Output the (X, Y) coordinate of the center of the cell containing the given text.  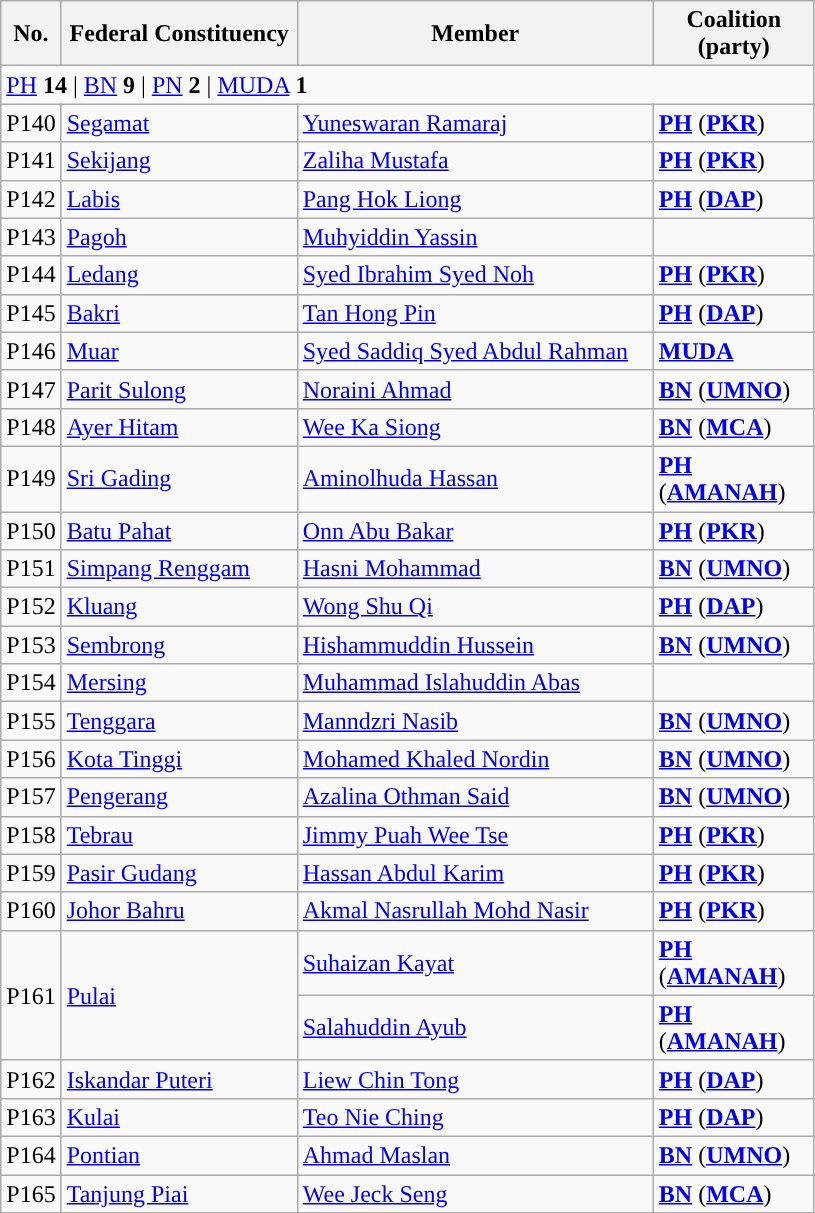
Onn Abu Bakar (475, 531)
Mersing (179, 683)
Akmal Nasrullah Mohd Nasir (475, 911)
No. (31, 34)
Pasir Gudang (179, 873)
Pang Hok Liong (475, 199)
P157 (31, 797)
P161 (31, 995)
Wee Ka Siong (475, 427)
Teo Nie Ching (475, 1117)
MUDA (734, 351)
P146 (31, 351)
P150 (31, 531)
Noraini Ahmad (475, 389)
P163 (31, 1117)
Jimmy Puah Wee Tse (475, 835)
P162 (31, 1079)
Hishammuddin Hussein (475, 645)
Coalition (party) (734, 34)
P147 (31, 389)
Salahuddin Ayub (475, 1028)
P156 (31, 759)
Syed Ibrahim Syed Noh (475, 275)
Ledang (179, 275)
Tanjung Piai (179, 1193)
Ahmad Maslan (475, 1155)
Batu Pahat (179, 531)
Hassan Abdul Karim (475, 873)
Sri Gading (179, 478)
Pengerang (179, 797)
P144 (31, 275)
Pagoh (179, 237)
Pontian (179, 1155)
Parit Sulong (179, 389)
P148 (31, 427)
P143 (31, 237)
Ayer Hitam (179, 427)
Bakri (179, 313)
Tebrau (179, 835)
Iskandar Puteri (179, 1079)
Syed Saddiq Syed Abdul Rahman (475, 351)
Manndzri Nasib (475, 721)
P152 (31, 607)
Kulai (179, 1117)
Muar (179, 351)
P140 (31, 123)
Pulai (179, 995)
Yuneswaran Ramaraj (475, 123)
Simpang Renggam (179, 569)
P159 (31, 873)
Labis (179, 199)
Aminolhuda Hassan (475, 478)
P154 (31, 683)
Kota Tinggi (179, 759)
Kluang (179, 607)
Hasni Mohammad (475, 569)
Tan Hong Pin (475, 313)
Liew Chin Tong (475, 1079)
Wee Jeck Seng (475, 1193)
Mohamed Khaled Nordin (475, 759)
Federal Constituency (179, 34)
Sekijang (179, 161)
Muhyiddin Yassin (475, 237)
Tenggara (179, 721)
P158 (31, 835)
P145 (31, 313)
P142 (31, 199)
P151 (31, 569)
P153 (31, 645)
Suhaizan Kayat (475, 962)
Azalina Othman Said (475, 797)
P141 (31, 161)
Segamat (179, 123)
Wong Shu Qi (475, 607)
P165 (31, 1193)
P164 (31, 1155)
P160 (31, 911)
Johor Bahru (179, 911)
Member (475, 34)
PH 14 | BN 9 | PN 2 | MUDA 1 (408, 85)
Sembrong (179, 645)
Muhammad Islahuddin Abas (475, 683)
Zaliha Mustafa (475, 161)
P155 (31, 721)
P149 (31, 478)
